Scan for the cell matching the given text and deliver its [X, Y] coordinate at center. 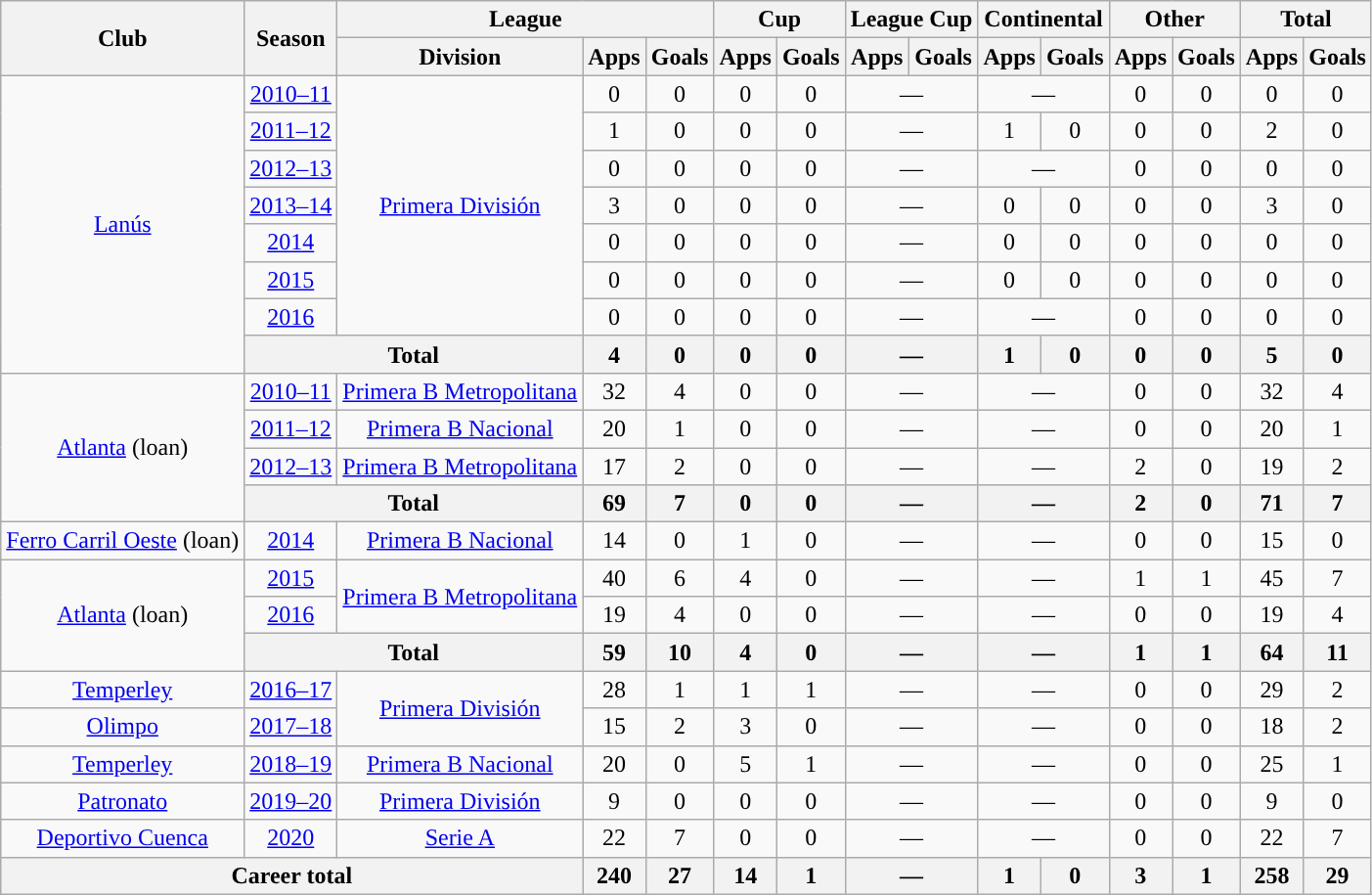
28 [614, 690]
6 [680, 578]
71 [1271, 504]
Career total [291, 875]
Ferro Carril Oeste (loan) [123, 541]
Serie A [460, 838]
2016–17 [291, 690]
69 [614, 504]
27 [680, 875]
2018–19 [291, 764]
Olimpo [123, 727]
Patronato [123, 801]
240 [614, 875]
2019–20 [291, 801]
17 [614, 467]
40 [614, 578]
Other [1174, 20]
Season [291, 38]
Club [123, 38]
Division [460, 57]
Cup [779, 20]
2013–14 [291, 205]
258 [1271, 875]
10 [680, 652]
25 [1271, 764]
Deportivo Cuenca [123, 838]
64 [1271, 652]
Continental [1043, 20]
League [526, 20]
59 [614, 652]
45 [1271, 578]
Lanús [123, 224]
2017–18 [291, 727]
2020 [291, 838]
11 [1338, 652]
League Cup [911, 20]
18 [1271, 727]
